Search for the cell housing the specified text and yield its [X, Y] center coordinate. 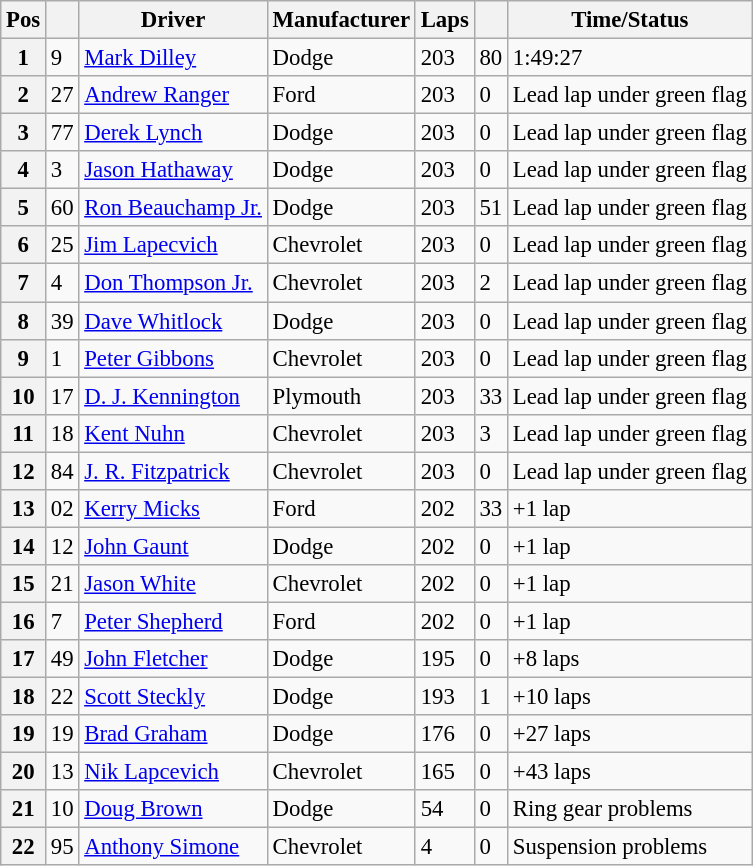
Jim Lapecvich [173, 245]
95 [62, 847]
Peter Gibbons [173, 358]
John Gaunt [173, 546]
1:49:27 [630, 58]
49 [62, 659]
Laps [444, 20]
84 [62, 471]
Jason White [173, 584]
8 [24, 321]
80 [490, 58]
39 [62, 321]
+27 laps [630, 734]
16 [24, 621]
Peter Shepherd [173, 621]
20 [24, 772]
Dave Whitlock [173, 321]
6 [24, 245]
John Fletcher [173, 659]
60 [62, 208]
Kent Nuhn [173, 433]
Time/Status [630, 20]
Manufacturer [341, 20]
176 [444, 734]
11 [24, 433]
Driver [173, 20]
193 [444, 697]
Jason Hathaway [173, 170]
Anthony Simone [173, 847]
Suspension problems [630, 847]
27 [62, 95]
Derek Lynch [173, 133]
54 [444, 809]
Ron Beauchamp Jr. [173, 208]
+43 laps [630, 772]
77 [62, 133]
195 [444, 659]
Don Thompson Jr. [173, 283]
J. R. Fitzpatrick [173, 471]
Nik Lapcevich [173, 772]
14 [24, 546]
Brad Graham [173, 734]
5 [24, 208]
Mark Dilley [173, 58]
Kerry Micks [173, 509]
Doug Brown [173, 809]
Plymouth [341, 396]
Ring gear problems [630, 809]
15 [24, 584]
D. J. Kennington [173, 396]
165 [444, 772]
+10 laps [630, 697]
25 [62, 245]
+8 laps [630, 659]
51 [490, 208]
Scott Steckly [173, 697]
Andrew Ranger [173, 95]
02 [62, 509]
Pos [24, 20]
